Extract the (x, y) coordinate from the center of the cell holding the provided text.  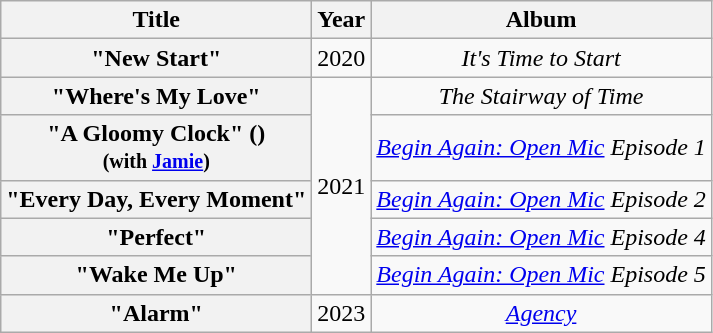
"Alarm" (156, 313)
"Where's My Love" (156, 96)
Begin Again: Open Mic Episode 1 (542, 148)
2020 (342, 58)
2023 (342, 313)
The Stairway of Time (542, 96)
Title (156, 20)
Year (342, 20)
"A Gloomy Clock" ()(with Jamie) (156, 148)
"Every Day, Every Moment" (156, 199)
2021 (342, 186)
It's Time to Start (542, 58)
Agency (542, 313)
Begin Again: Open Mic Episode 2 (542, 199)
"New Start" (156, 58)
Begin Again: Open Mic Episode 5 (542, 275)
Begin Again: Open Mic Episode 4 (542, 237)
"Perfect" (156, 237)
"Wake Me Up" (156, 275)
Album (542, 20)
